Determine the (x, y) coordinate at the center of the cell enclosing the given text.  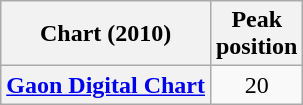
20 (256, 85)
Chart (2010) (106, 34)
Gaon Digital Chart (106, 85)
Peakposition (256, 34)
